Detect which cell encompasses the target text, then output its [x, y] center coordinate. 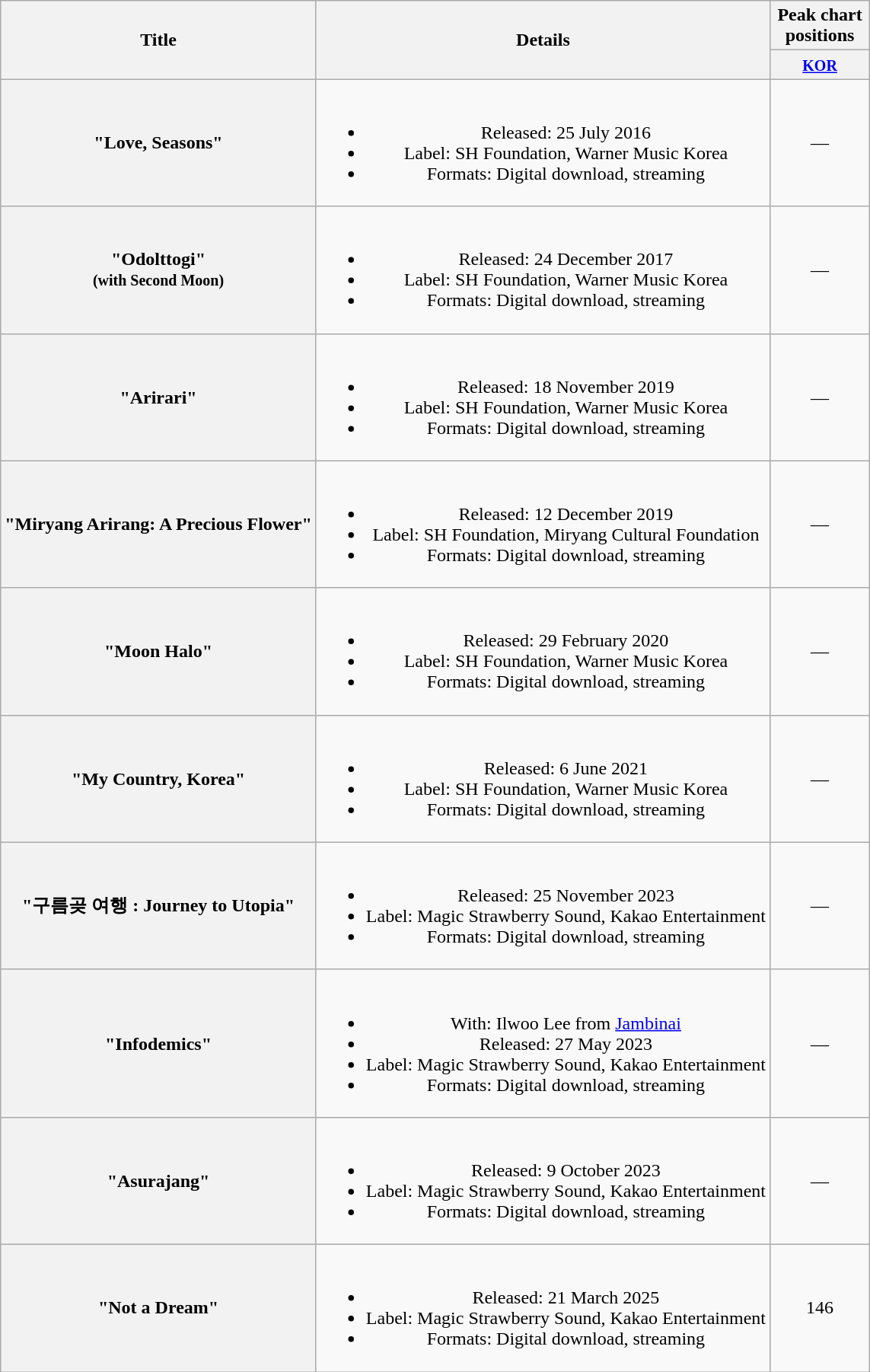
Released: 9 October 2023Label: Magic Strawberry Sound, Kakao EntertainmentFormats: Digital download, streaming [543, 1180]
"Infodemics" [158, 1043]
Details [543, 40]
"Arirari" [158, 397]
Released: 6 June 2021Label: SH Foundation, Warner Music KoreaFormats: Digital download, streaming [543, 778]
Peak chart positions [821, 26]
"My Country, Korea" [158, 778]
Released: 12 December 2019Label: SH Foundation, Miryang Cultural FoundationFormats: Digital download, streaming [543, 524]
"Odolttogi"(with Second Moon) [158, 270]
Released: 21 March 2025Label: Magic Strawberry Sound, Kakao EntertainmentFormats: Digital download, streaming [543, 1308]
"Miryang Arirang: A Precious Flower" [158, 524]
Released: 25 July 2016Label: SH Foundation, Warner Music KoreaFormats: Digital download, streaming [543, 143]
Released: 29 February 2020Label: SH Foundation, Warner Music KoreaFormats: Digital download, streaming [543, 652]
KOR [821, 65]
"Not a Dream" [158, 1308]
Released: 24 December 2017Label: SH Foundation, Warner Music KoreaFormats: Digital download, streaming [543, 270]
Released: 18 November 2019Label: SH Foundation, Warner Music KoreaFormats: Digital download, streaming [543, 397]
"Love, Seasons" [158, 143]
"Asurajang" [158, 1180]
With: Ilwoo Lee from JambinaiReleased: 27 May 2023Label: Magic Strawberry Sound, Kakao EntertainmentFormats: Digital download, streaming [543, 1043]
Released: 25 November 2023Label: Magic Strawberry Sound, Kakao EntertainmentFormats: Digital download, streaming [543, 906]
"Moon Halo" [158, 652]
"구름곶 여행 : Journey to Utopia" [158, 906]
146 [821, 1308]
Title [158, 40]
